Search for the cell housing the specified text and yield its [x, y] center coordinate. 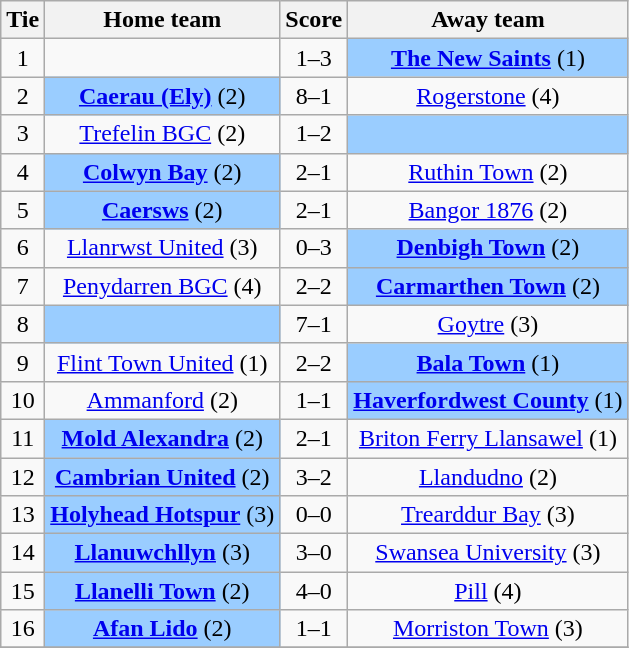
4 [23, 172]
3–0 [314, 553]
Haverfordwest County (1) [488, 400]
1–2 [314, 134]
3–2 [314, 477]
5 [23, 210]
Holyhead Hotspur (3) [162, 515]
Penydarren BGC (4) [162, 286]
Carmarthen Town (2) [488, 286]
Away team [488, 20]
0–3 [314, 248]
8–1 [314, 96]
Trearddur Bay (3) [488, 515]
Ammanford (2) [162, 400]
Caersws (2) [162, 210]
12 [23, 477]
Briton Ferry Llansawel (1) [488, 438]
Swansea University (3) [488, 553]
Rogerstone (4) [488, 96]
Caerau (Ely) (2) [162, 96]
Denbigh Town (2) [488, 248]
7–1 [314, 324]
Llanelli Town (2) [162, 591]
3 [23, 134]
Score [314, 20]
Pill (4) [488, 591]
Morriston Town (3) [488, 629]
11 [23, 438]
Trefelin BGC (2) [162, 134]
Afan Lido (2) [162, 629]
Llanuwchllyn (3) [162, 553]
15 [23, 591]
Colwyn Bay (2) [162, 172]
Goytre (3) [488, 324]
Flint Town United (1) [162, 362]
16 [23, 629]
Tie [23, 20]
10 [23, 400]
Cambrian United (2) [162, 477]
4–0 [314, 591]
6 [23, 248]
Mold Alexandra (2) [162, 438]
7 [23, 286]
13 [23, 515]
Home team [162, 20]
1 [23, 58]
Llanrwst United (3) [162, 248]
8 [23, 324]
14 [23, 553]
Llandudno (2) [488, 477]
9 [23, 362]
2 [23, 96]
0–0 [314, 515]
Ruthin Town (2) [488, 172]
1–3 [314, 58]
Bala Town (1) [488, 362]
Bangor 1876 (2) [488, 210]
The New Saints (1) [488, 58]
